For the text-containing cell, return its midpoint in [x, y] coordinate format. 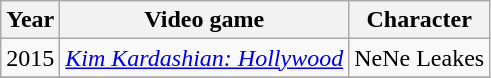
Year [30, 20]
Character [420, 20]
Video game [204, 20]
NeNe Leakes [420, 58]
Kim Kardashian: Hollywood [204, 58]
2015 [30, 58]
